Pinpoint the cell where the given text exists, returning its (X, Y) midpoint coordinate. 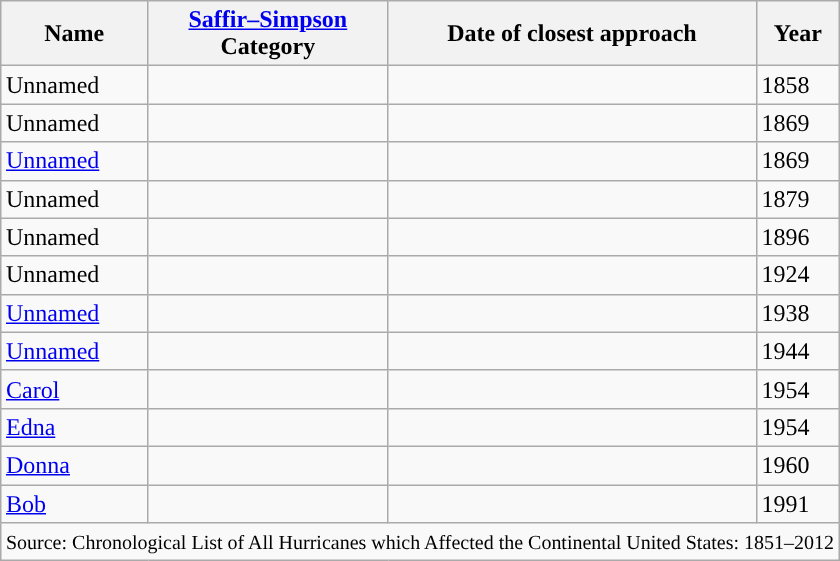
1938 (798, 313)
Year (798, 34)
Edna (74, 427)
1944 (798, 351)
Bob (74, 503)
1858 (798, 85)
Carol (74, 389)
Source: Chronological List of All Hurricanes which Affected the Continental United States: 1851–2012 (420, 542)
1991 (798, 503)
1896 (798, 237)
Name (74, 34)
1879 (798, 199)
Donna (74, 465)
1924 (798, 275)
Saffir–SimpsonCategory (268, 34)
1960 (798, 465)
Date of closest approach (572, 34)
